Search for the cell housing the specified text and yield its (X, Y) center coordinate. 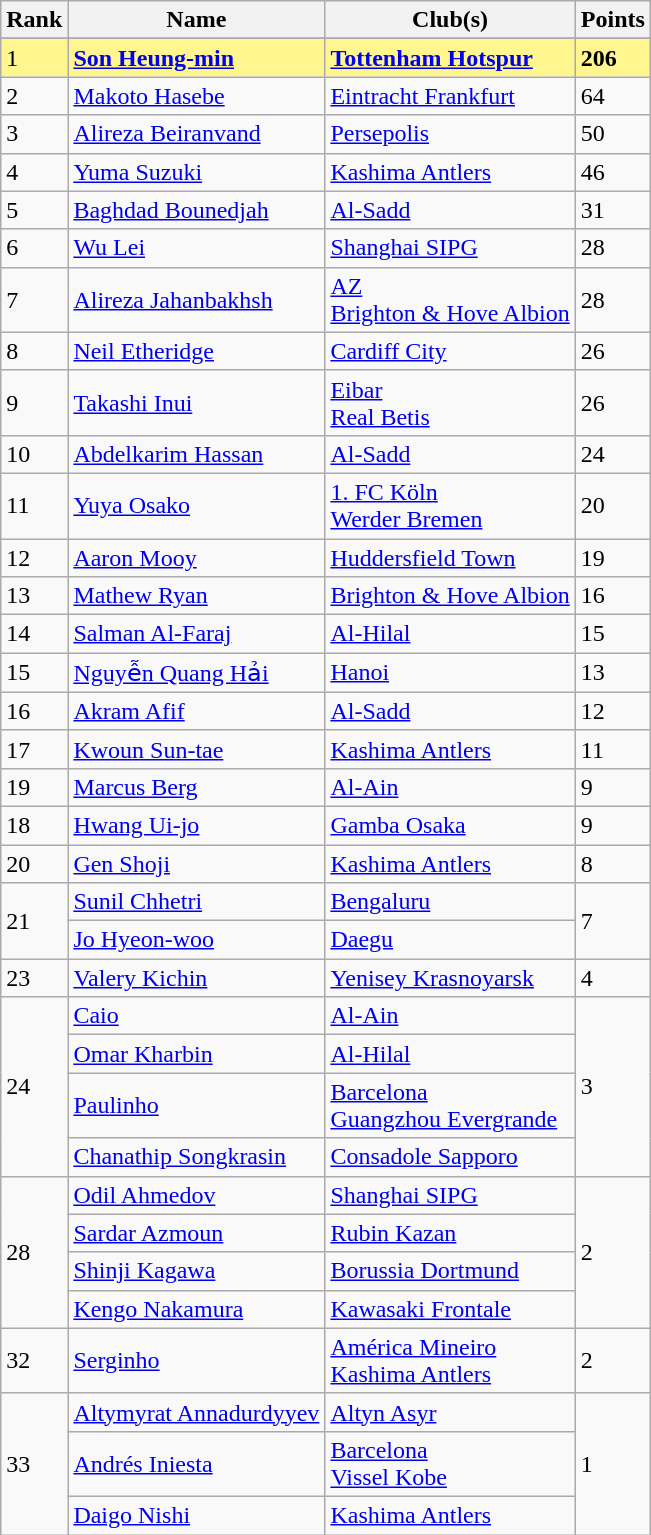
Persepolis (450, 134)
Serginho (196, 1360)
Takashi Inui (196, 402)
Sardar Azmoun (196, 1233)
17 (34, 749)
Daigo Nishi (196, 1515)
Cardiff City (450, 351)
Eintracht Frankfurt (450, 96)
Tottenham Hotspur (450, 58)
Huddersfield Town (450, 557)
Shinji Kagawa (196, 1271)
10 (34, 454)
Barcelona Vissel Kobe (450, 1464)
23 (34, 978)
6 (34, 248)
Altymyrat Annadurdyyev (196, 1412)
50 (612, 134)
18 (34, 825)
Wu Lei (196, 248)
Caio (196, 1016)
América Mineiro Kashima Antlers (450, 1360)
Makoto Hasebe (196, 96)
Club(s) (450, 20)
Marcus Berg (196, 787)
Hwang Ui-jo (196, 825)
Nguyễn Quang Hải (196, 673)
Aaron Mooy (196, 557)
Points (612, 20)
46 (612, 172)
Daegu (450, 940)
Gamba Osaka (450, 825)
Alireza Beiranvand (196, 134)
Akram Afif (196, 711)
Rubin Kazan (450, 1233)
Yuya Osako (196, 506)
Chanathip Songkrasin (196, 1157)
21 (34, 921)
Name (196, 20)
Neil Etheridge (196, 351)
Gen Shoji (196, 863)
Brighton & Hove Albion (450, 596)
5 (34, 210)
Rank (34, 20)
1. FC Köln Werder Bremen (450, 506)
Son Heung-min (196, 58)
Eibar Real Betis (450, 402)
Alireza Jahanbakhsh (196, 300)
Borussia Dortmund (450, 1271)
Jo Hyeon-woo (196, 940)
Yenisey Krasnoyarsk (450, 978)
Odil Ahmedov (196, 1195)
Consadole Sapporo (450, 1157)
Kawasaki Frontale (450, 1309)
31 (612, 210)
Kwoun Sun-tae (196, 749)
14 (34, 634)
64 (612, 96)
Mathew Ryan (196, 596)
Paulinho (196, 1106)
Sunil Chhetri (196, 902)
Kengo Nakamura (196, 1309)
Salman Al-Faraj (196, 634)
206 (612, 58)
32 (34, 1360)
Andrés Iniesta (196, 1464)
AZ Brighton & Hove Albion (450, 300)
Yuma Suzuki (196, 172)
33 (34, 1464)
Bengaluru (450, 902)
Barcelona Guangzhou Evergrande (450, 1106)
Baghdad Bounedjah (196, 210)
Hanoi (450, 673)
Altyn Asyr (450, 1412)
Valery Kichin (196, 978)
Abdelkarim Hassan (196, 454)
Omar Kharbin (196, 1054)
